Return [X, Y] of the center of cell containing provided text 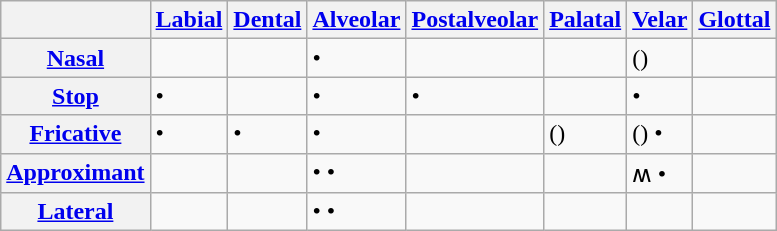
Postalveolar [475, 20]
Fricative [76, 134]
Glottal [734, 20]
ʍ • [660, 173]
Labial [189, 20]
Velar [660, 20]
Approximant [76, 173]
Nasal [76, 58]
() • [660, 134]
Dental [268, 20]
Alveolar [356, 20]
Palatal [586, 20]
Lateral [76, 212]
Stop [76, 96]
